Find where the given text appears and provide that cell's center as (X, Y) coordinate. 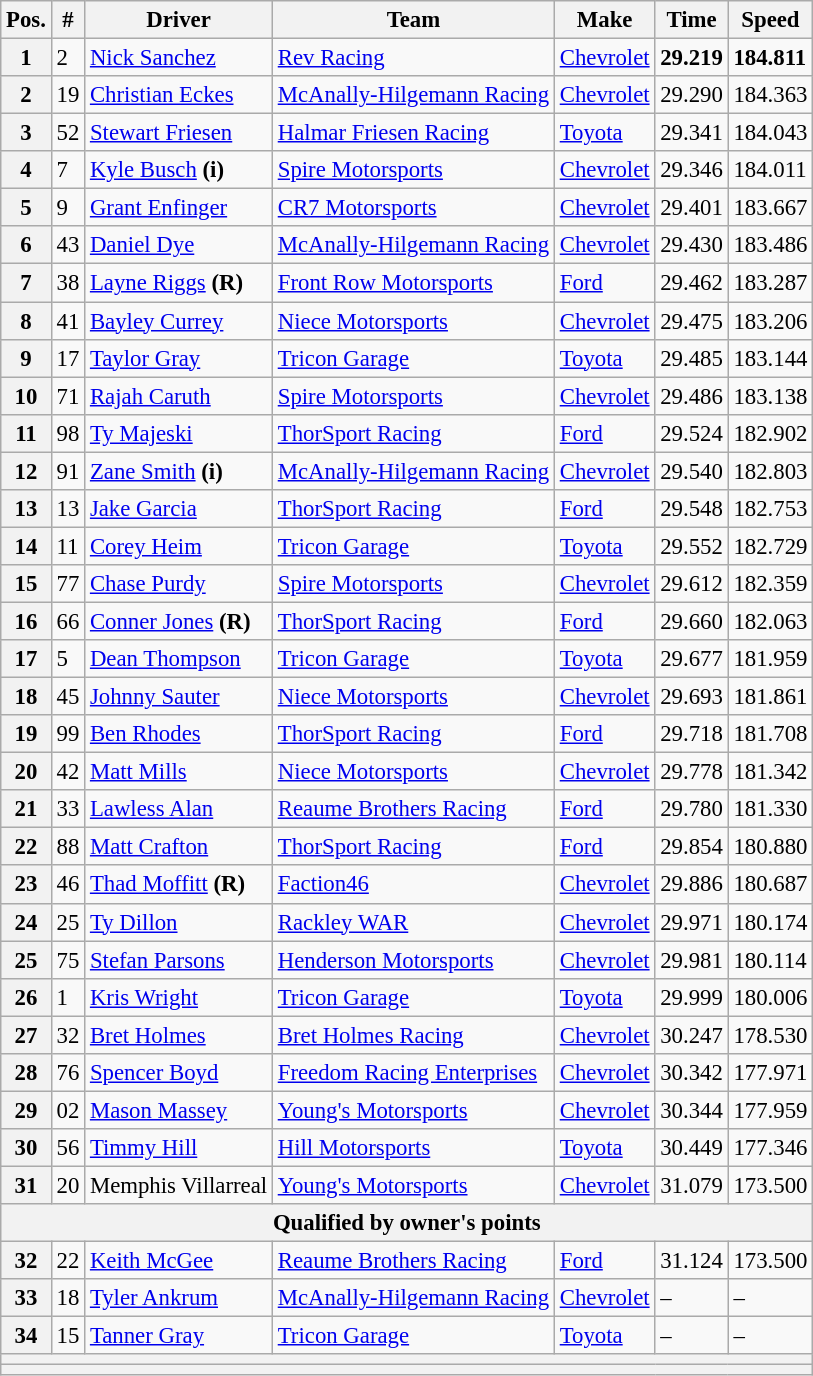
Ty Dillon (179, 922)
Mason Massey (179, 1110)
29.430 (692, 245)
30 (26, 1148)
Tanner Gray (179, 1336)
Make (604, 20)
183.287 (770, 283)
Timmy Hill (179, 1148)
29.219 (692, 58)
Spencer Boyd (179, 1073)
183.138 (770, 396)
Conner Jones (R) (179, 621)
182.063 (770, 621)
182.359 (770, 584)
66 (68, 621)
29.548 (692, 509)
45 (68, 697)
29.346 (692, 170)
75 (68, 960)
# (68, 20)
10 (26, 396)
Dean Thompson (179, 659)
14 (26, 546)
Stewart Friesen (179, 133)
12 (26, 471)
Freedom Racing Enterprises (413, 1073)
77 (68, 584)
Henderson Motorsports (413, 960)
183.206 (770, 321)
28 (26, 1073)
29.999 (692, 997)
Time (692, 20)
181.861 (770, 697)
Keith McGee (179, 1261)
99 (68, 734)
Zane Smith (i) (179, 471)
26 (26, 997)
02 (68, 1110)
29.524 (692, 433)
Jake Garcia (179, 509)
29.780 (692, 809)
Thad Moffitt (R) (179, 885)
Bayley Currey (179, 321)
177.959 (770, 1110)
Ty Majeski (179, 433)
30.449 (692, 1148)
181.959 (770, 659)
52 (68, 133)
182.803 (770, 471)
182.753 (770, 509)
29 (26, 1110)
30.342 (692, 1073)
41 (68, 321)
34 (26, 1336)
Matt Mills (179, 772)
182.902 (770, 433)
29.485 (692, 358)
31 (26, 1185)
8 (26, 321)
98 (68, 433)
177.971 (770, 1073)
76 (68, 1073)
181.708 (770, 734)
88 (68, 847)
178.530 (770, 1035)
Pos. (26, 20)
Bret Holmes (179, 1035)
Speed (770, 20)
71 (68, 396)
30.247 (692, 1035)
Tyler Ankrum (179, 1298)
181.342 (770, 772)
Matt Crafton (179, 847)
180.174 (770, 922)
4 (26, 170)
6 (26, 245)
180.880 (770, 847)
29.854 (692, 847)
Front Row Motorsports (413, 283)
183.667 (770, 208)
23 (26, 885)
Rev Racing (413, 58)
Halmar Friesen Racing (413, 133)
Faction46 (413, 885)
43 (68, 245)
30.344 (692, 1110)
Rackley WAR (413, 922)
184.811 (770, 58)
183.144 (770, 358)
56 (68, 1148)
Driver (179, 20)
Grant Enfinger (179, 208)
Nick Sanchez (179, 58)
Corey Heim (179, 546)
46 (68, 885)
29.341 (692, 133)
27 (26, 1035)
29.971 (692, 922)
Johnny Sauter (179, 697)
29.462 (692, 283)
Lawless Alan (179, 809)
24 (26, 922)
29.486 (692, 396)
Rajah Caruth (179, 396)
42 (68, 772)
29.778 (692, 772)
29.552 (692, 546)
91 (68, 471)
180.687 (770, 885)
Hill Motorsports (413, 1148)
29.401 (692, 208)
29.612 (692, 584)
Taylor Gray (179, 358)
29.981 (692, 960)
180.006 (770, 997)
Christian Eckes (179, 95)
29.660 (692, 621)
CR7 Motorsports (413, 208)
181.330 (770, 809)
29.475 (692, 321)
Bret Holmes Racing (413, 1035)
177.346 (770, 1148)
31.079 (692, 1185)
Team (413, 20)
Stefan Parsons (179, 960)
38 (68, 283)
16 (26, 621)
Kyle Busch (i) (179, 170)
29.290 (692, 95)
29.886 (692, 885)
31.124 (692, 1261)
Kris Wright (179, 997)
Chase Purdy (179, 584)
Qualified by owner's points (407, 1223)
Daniel Dye (179, 245)
184.011 (770, 170)
Layne Riggs (R) (179, 283)
184.043 (770, 133)
Memphis Villarreal (179, 1185)
183.486 (770, 245)
21 (26, 809)
29.718 (692, 734)
Ben Rhodes (179, 734)
184.363 (770, 95)
29.540 (692, 471)
3 (26, 133)
29.693 (692, 697)
180.114 (770, 960)
182.729 (770, 546)
29.677 (692, 659)
